Search for the cell housing the specified text and yield its [x, y] center coordinate. 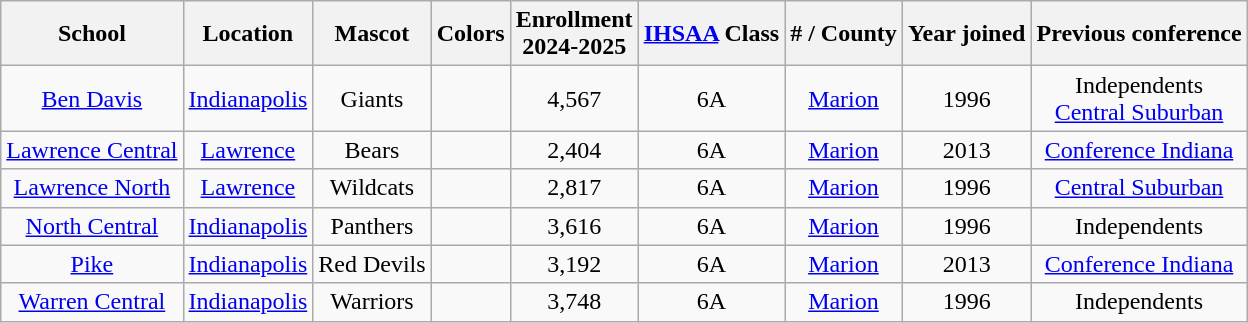
Enrollment 2024-2025 [574, 34]
Pike [92, 264]
Warren Central [92, 302]
Central Suburban [1139, 188]
3,616 [574, 226]
Red Devils [372, 264]
2,817 [574, 188]
Lawrence North [92, 188]
Location [248, 34]
Wildcats [372, 188]
Previous conference [1139, 34]
Year joined [966, 34]
Bears [372, 150]
IHSAA Class [711, 34]
Independents Central Suburban [1139, 98]
North Central [92, 226]
3,748 [574, 302]
Ben Davis [92, 98]
2,404 [574, 150]
Colors [470, 34]
Panthers [372, 226]
School [92, 34]
Giants [372, 98]
3,192 [574, 264]
# / County [844, 34]
Lawrence Central [92, 150]
Warriors [372, 302]
4,567 [574, 98]
Mascot [372, 34]
